Search for the cell housing the specified text and yield its [x, y] center coordinate. 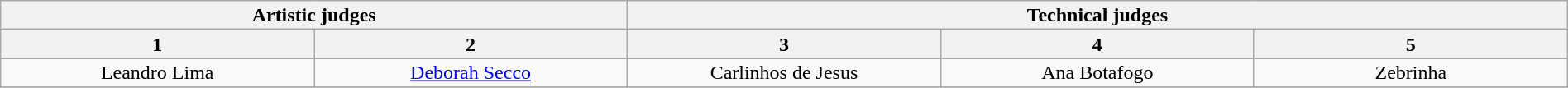
2 [471, 44]
Zebrinha [1411, 72]
Leandro Lima [157, 72]
Carlinhos de Jesus [784, 72]
Deborah Secco [471, 72]
4 [1097, 44]
5 [1411, 44]
3 [784, 44]
Technical judges [1098, 15]
Artistic judges [314, 15]
1 [157, 44]
Ana Botafogo [1097, 72]
